Capture the cell that displays the provided text and extract its [X, Y] central coordinate. 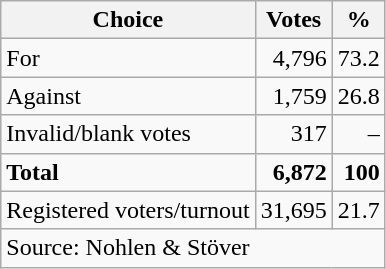
For [128, 58]
Against [128, 96]
1,759 [294, 96]
Registered voters/turnout [128, 210]
Invalid/blank votes [128, 134]
Choice [128, 20]
26.8 [358, 96]
Total [128, 172]
100 [358, 172]
% [358, 20]
6,872 [294, 172]
Votes [294, 20]
317 [294, 134]
21.7 [358, 210]
Source: Nohlen & Stöver [193, 248]
– [358, 134]
73.2 [358, 58]
4,796 [294, 58]
31,695 [294, 210]
